Pinpoint the cell where the given text exists, returning its [X, Y] midpoint coordinate. 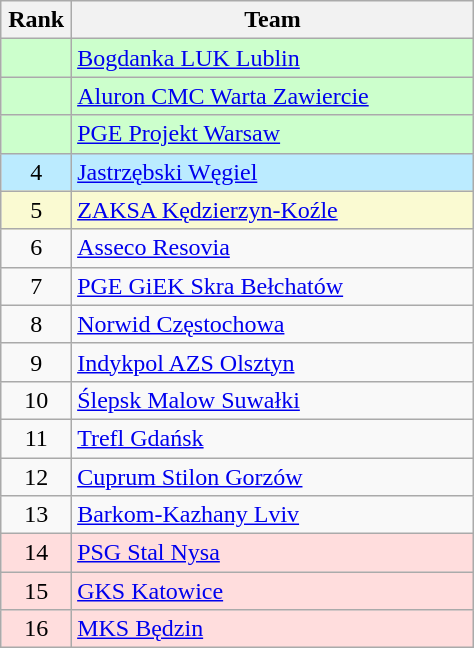
Barkom-Kazhany Lviv [273, 515]
Aluron CMC Warta Zawiercie [273, 96]
16 [36, 629]
Team [273, 20]
GKS Katowice [273, 591]
4 [36, 172]
13 [36, 515]
PSG Stal Nysa [273, 553]
5 [36, 210]
15 [36, 591]
Jastrzębski Węgiel [273, 172]
Norwid Częstochowa [273, 324]
Cuprum Stilon Gorzów [273, 477]
Asseco Resovia [273, 248]
Rank [36, 20]
10 [36, 400]
PGE GiEK Skra Bełchatów [273, 286]
8 [36, 324]
7 [36, 286]
Indykpol AZS Olsztyn [273, 362]
ZAKSA Kędzierzyn-Koźle [273, 210]
Ślepsk Malow Suwałki [273, 400]
Trefl Gdańsk [273, 438]
6 [36, 248]
14 [36, 553]
PGE Projekt Warsaw [273, 134]
12 [36, 477]
11 [36, 438]
MKS Będzin [273, 629]
9 [36, 362]
Bogdanka LUK Lublin [273, 58]
